Provide the (X, Y) coordinate of the cell's center where the given text is located.  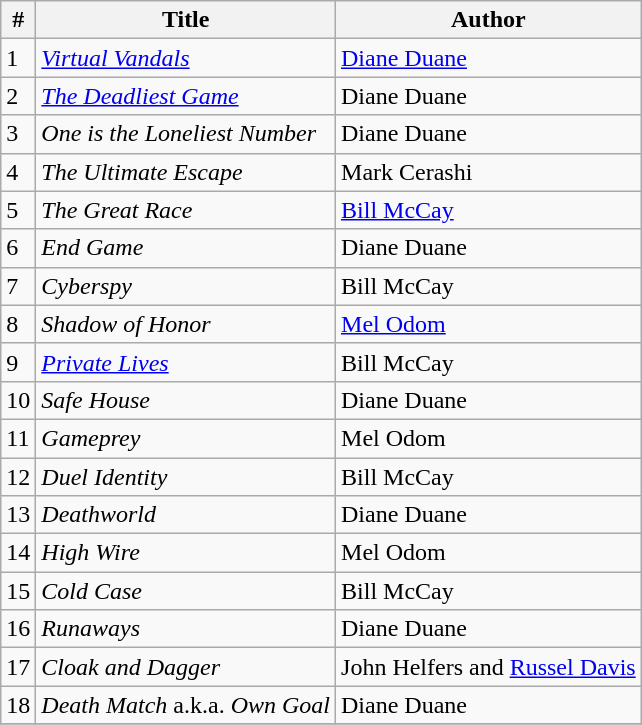
Runaways (186, 629)
1 (18, 58)
13 (18, 515)
Shadow of Honor (186, 324)
Deathworld (186, 515)
One is the Loneliest Number (186, 134)
Cyberspy (186, 286)
5 (18, 210)
The Great Race (186, 210)
18 (18, 705)
12 (18, 477)
High Wire (186, 553)
Gameprey (186, 438)
Duel Identity (186, 477)
11 (18, 438)
The Deadliest Game (186, 96)
7 (18, 286)
Cold Case (186, 591)
2 (18, 96)
6 (18, 248)
End Game (186, 248)
8 (18, 324)
3 (18, 134)
Death Match a.k.a. Own Goal (186, 705)
The Ultimate Escape (186, 172)
Title (186, 20)
15 (18, 591)
Safe House (186, 400)
10 (18, 400)
14 (18, 553)
4 (18, 172)
# (18, 20)
16 (18, 629)
Virtual Vandals (186, 58)
Private Lives (186, 362)
9 (18, 362)
Mark Cerashi (489, 172)
John Helfers and Russel Davis (489, 667)
Cloak and Dagger (186, 667)
Author (489, 20)
17 (18, 667)
